Locate the cell with the specified text and output its [x, y] center coordinate. 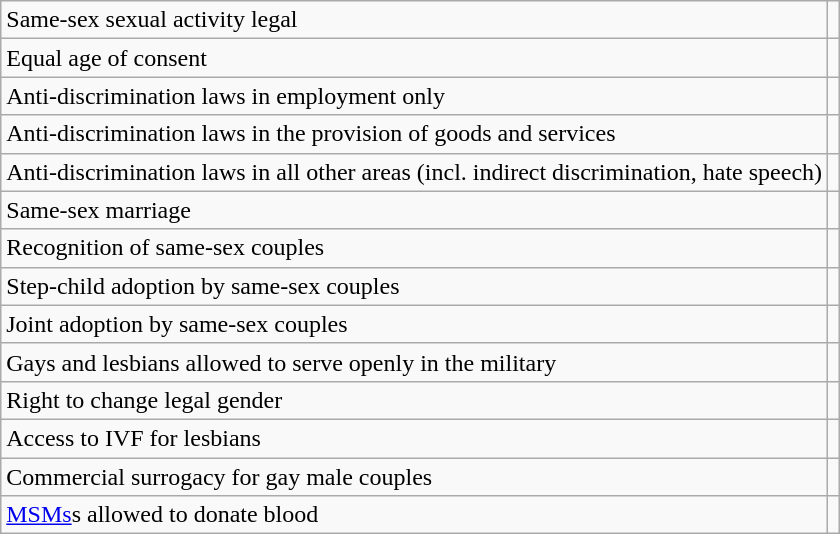
Same-sex sexual activity legal [414, 20]
Commercial surrogacy for gay male couples [414, 477]
Equal age of consent [414, 58]
Gays and lesbians allowed to serve openly in the military [414, 362]
Right to change legal gender [414, 400]
Same-sex marriage [414, 210]
Anti-discrimination laws in employment only [414, 96]
Access to IVF for lesbians [414, 438]
Anti-discrimination laws in all other areas (incl. indirect discrimination, hate speech) [414, 172]
Anti-discrimination laws in the provision of goods and services [414, 134]
Joint adoption by same-sex couples [414, 324]
Step-child adoption by same-sex couples [414, 286]
MSMss allowed to donate blood [414, 515]
Recognition of same-sex couples [414, 248]
